Return (X, Y) of the center of cell containing provided text 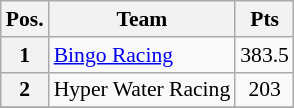
Hyper Water Racing (142, 90)
Pos. (25, 19)
Bingo Racing (142, 55)
383.5 (264, 55)
1 (25, 55)
2 (25, 90)
203 (264, 90)
Team (142, 19)
Pts (264, 19)
